Output the (X, Y) coordinate of the center of the cell containing the given text.  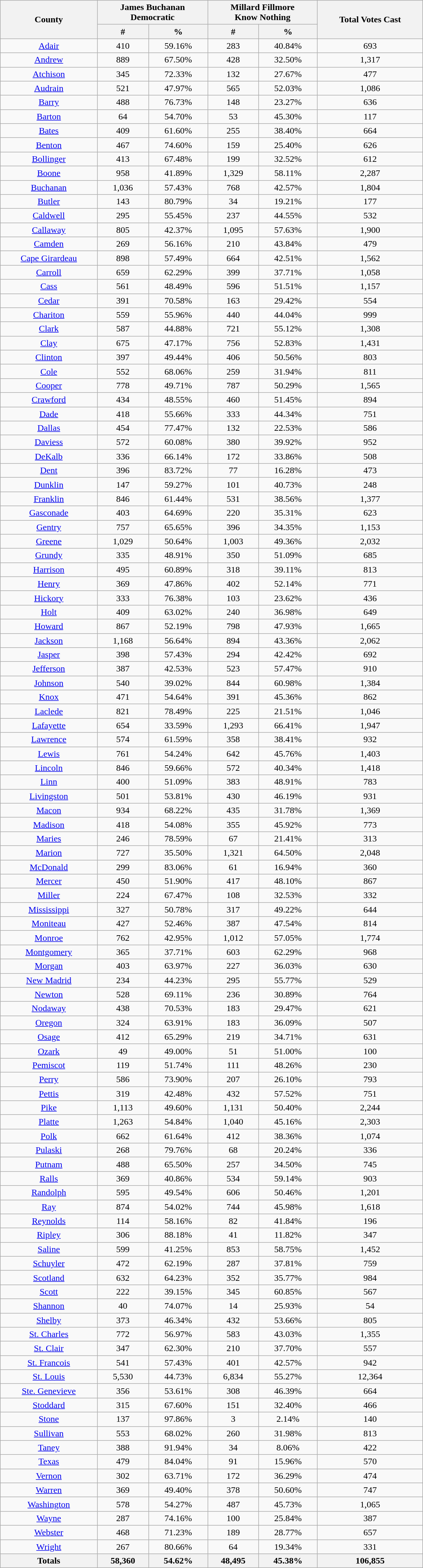
Taney (49, 1447)
63.02% (178, 612)
319 (123, 1093)
487 (233, 1504)
531 (233, 499)
40.34% (288, 768)
159 (233, 145)
12,364 (370, 1377)
427 (123, 924)
199 (233, 159)
54 (370, 1306)
30.89% (288, 994)
50.60% (288, 1490)
43.03% (288, 1334)
62.30% (178, 1349)
63.71% (178, 1476)
48.26% (288, 1065)
15.96% (288, 1462)
662 (123, 1136)
331 (370, 1546)
54.84% (178, 1122)
Pemiscot (49, 1065)
83.72% (178, 471)
38.36% (288, 1136)
65.65% (178, 527)
40.73% (288, 485)
Texas (49, 1462)
2,287 (370, 173)
20.24% (288, 1150)
38.41% (288, 740)
2,244 (370, 1108)
60.89% (178, 570)
45.73% (288, 1504)
57.63% (288, 230)
Dade (49, 414)
Bollinger (49, 159)
83.06% (178, 867)
16.94% (288, 867)
1,804 (370, 187)
Randolph (49, 1193)
County (49, 19)
51.00% (288, 1051)
302 (123, 1476)
34.35% (288, 527)
45.76% (288, 754)
Vernon (49, 1476)
Barton (49, 116)
388 (123, 1447)
1,308 (370, 329)
207 (233, 1079)
Totals (49, 1561)
48.10% (288, 881)
378 (233, 1490)
399 (233, 272)
428 (233, 60)
Linn (49, 782)
Stone (49, 1419)
Harrison (49, 570)
60.08% (178, 442)
236 (233, 994)
46.19% (288, 796)
Atchison (49, 74)
642 (233, 754)
61 (233, 867)
60.85% (288, 1292)
317 (233, 910)
Johnson (49, 683)
32.53% (288, 895)
534 (233, 1179)
Audrain (49, 88)
23.62% (288, 598)
Nodaway (49, 1009)
Cedar (49, 301)
64.69% (178, 513)
148 (233, 102)
47.86% (178, 584)
793 (370, 1079)
45.98% (288, 1207)
Total Votes Cast (370, 19)
61.44% (178, 499)
727 (123, 853)
Henry (49, 584)
Cape Girardeau (49, 258)
540 (123, 683)
56.64% (178, 640)
11.82% (288, 1235)
599 (123, 1249)
163 (233, 301)
37.70% (288, 1349)
570 (370, 1462)
111 (233, 1065)
36.09% (288, 1023)
14 (233, 1306)
49 (123, 1051)
862 (370, 697)
147 (123, 485)
454 (123, 428)
Boone (49, 173)
Lafayette (49, 725)
532 (370, 216)
Dallas (49, 428)
932 (370, 740)
91 (233, 1462)
Newton (49, 994)
596 (233, 286)
38.40% (288, 131)
Macon (49, 810)
29.47% (288, 1009)
1,384 (370, 683)
2,303 (370, 1122)
1,329 (233, 173)
315 (123, 1405)
54.64% (178, 697)
417 (233, 881)
400 (123, 782)
335 (123, 555)
49.40% (178, 1490)
73.90% (178, 1079)
77 (233, 471)
1,369 (370, 810)
57.49% (178, 258)
358 (233, 740)
63.91% (178, 1023)
528 (123, 994)
1,095 (233, 230)
757 (123, 527)
55.27% (288, 1377)
401 (233, 1363)
636 (370, 102)
Webster (49, 1532)
50.78% (178, 910)
Marion (49, 853)
Carroll (49, 272)
468 (123, 1532)
140 (370, 1419)
36.03% (288, 966)
2,032 (370, 541)
35.50% (178, 853)
Livingston (49, 796)
Montgomery (49, 952)
43.84% (288, 244)
27.67% (288, 74)
Miller (49, 895)
42.37% (178, 230)
Benton (49, 145)
55.66% (178, 414)
778 (123, 385)
6,834 (233, 1377)
101 (233, 485)
630 (370, 966)
25.40% (288, 145)
255 (233, 131)
910 (370, 669)
267 (123, 1546)
Platte (49, 1122)
67.60% (178, 1405)
50.46% (288, 1193)
761 (123, 754)
76.38% (178, 598)
397 (123, 357)
189 (233, 1532)
143 (123, 202)
McDonald (49, 867)
Howard (49, 626)
Morgan (49, 966)
332 (370, 895)
257 (233, 1164)
21.41% (288, 838)
473 (370, 471)
32.50% (288, 60)
23.27% (288, 102)
45.92% (288, 824)
53 (233, 116)
1,065 (370, 1504)
1,618 (370, 1207)
59.16% (178, 46)
771 (370, 584)
1,774 (370, 938)
61.64% (178, 1136)
237 (233, 216)
1,036 (123, 187)
220 (233, 513)
Pulaski (49, 1150)
45.16% (288, 1122)
Putnam (49, 1164)
440 (233, 315)
434 (123, 400)
53.61% (178, 1391)
308 (233, 1391)
Madison (49, 824)
32.52% (288, 159)
269 (123, 244)
49.54% (178, 1193)
68.22% (178, 810)
1,565 (370, 385)
56.97% (178, 1334)
47.17% (178, 343)
51.45% (288, 400)
356 (123, 1391)
383 (233, 782)
59.27% (178, 485)
Polk (49, 1136)
Laclede (49, 711)
65.29% (178, 1037)
693 (370, 46)
51.51% (288, 286)
42.48% (178, 1093)
685 (370, 555)
984 (370, 1277)
603 (233, 952)
Wright (49, 1546)
49.00% (178, 1051)
52.46% (178, 924)
1,452 (370, 1249)
Shelby (49, 1320)
39.15% (178, 1292)
50.56% (288, 357)
55.12% (288, 329)
583 (233, 1334)
Knox (49, 697)
151 (233, 1405)
Mississippi (49, 910)
324 (123, 1023)
45.36% (288, 697)
61.60% (178, 131)
70.58% (178, 301)
49.60% (178, 1108)
764 (370, 994)
80.66% (178, 1546)
768 (233, 187)
31.98% (288, 1433)
55.96% (178, 315)
Caldwell (49, 216)
692 (370, 655)
48.55% (178, 400)
553 (123, 1433)
103 (233, 598)
450 (123, 881)
Cooper (49, 385)
57.05% (288, 938)
Jasper (49, 655)
Clinton (49, 357)
578 (123, 1504)
Dunklin (49, 485)
25.84% (288, 1518)
177 (370, 202)
552 (123, 371)
606 (233, 1193)
495 (123, 570)
25.93% (288, 1306)
1,012 (233, 938)
844 (233, 683)
230 (370, 1065)
Pike (49, 1108)
783 (370, 782)
352 (233, 1277)
1,293 (233, 725)
507 (370, 1023)
St. Charles (49, 1334)
402 (233, 584)
567 (370, 1292)
903 (370, 1179)
74.16% (178, 1518)
821 (123, 711)
225 (233, 711)
Clay (49, 343)
744 (233, 1207)
406 (233, 357)
657 (370, 1532)
42.42% (288, 655)
559 (123, 315)
Lewis (49, 754)
1,029 (123, 541)
41.84% (288, 1221)
19.34% (288, 1546)
40 (123, 1306)
50.64% (178, 541)
77.47% (178, 428)
224 (123, 895)
Andrew (49, 60)
523 (233, 669)
58.11% (288, 173)
227 (233, 966)
398 (123, 655)
44.73% (178, 1377)
70.53% (178, 1009)
28.77% (288, 1532)
472 (123, 1263)
Perry (49, 1079)
240 (233, 612)
1,900 (370, 230)
Crawford (49, 400)
114 (123, 1221)
67 (233, 838)
37.81% (288, 1263)
36.98% (288, 612)
57.47% (288, 669)
931 (370, 796)
54.24% (178, 754)
Buchanan (49, 187)
38.56% (288, 499)
898 (123, 258)
46.39% (288, 1391)
22.53% (288, 428)
721 (233, 329)
39.02% (178, 683)
Saline (49, 1249)
53.81% (178, 796)
James BuchananDemocratic (153, 13)
Ralls (49, 1179)
58.75% (288, 1249)
51.90% (178, 881)
Maries (49, 838)
2,048 (370, 853)
64.50% (288, 853)
64.23% (178, 1277)
108 (233, 895)
Daviess (49, 442)
Stoddard (49, 1405)
49.22% (288, 910)
119 (123, 1065)
Cole (49, 371)
Ste. Genevieve (49, 1391)
36.29% (288, 1476)
649 (370, 612)
1,317 (370, 60)
350 (233, 555)
565 (233, 88)
54.08% (178, 824)
68 (233, 1150)
Shannon (49, 1306)
New Madrid (49, 980)
34.71% (288, 1037)
422 (370, 1447)
54.02% (178, 1207)
49.71% (178, 385)
Warren (49, 1490)
47.54% (288, 924)
54.62% (178, 1561)
57.52% (288, 1093)
318 (233, 570)
51 (233, 1051)
460 (233, 400)
477 (370, 74)
595 (123, 1193)
561 (123, 286)
47.93% (288, 626)
Ozark (49, 1051)
29.42% (288, 301)
42.51% (288, 258)
1,003 (233, 541)
1,058 (370, 272)
803 (370, 357)
41.25% (178, 1249)
Moniteau (49, 924)
39.11% (288, 570)
Scott (49, 1292)
52.14% (288, 584)
44.23% (178, 980)
Callaway (49, 230)
Grundy (49, 555)
DeKalb (49, 456)
45.38% (288, 1561)
Pettis (49, 1093)
508 (370, 456)
Jackson (49, 640)
33.59% (178, 725)
8.06% (288, 1447)
Clark (49, 329)
874 (123, 1207)
631 (370, 1037)
612 (370, 159)
42.53% (178, 669)
67.47% (178, 895)
78.49% (178, 711)
31.78% (288, 810)
222 (123, 1292)
48.49% (178, 286)
32.40% (288, 1405)
Millard FillmoreKnow Nothing (263, 13)
106,855 (370, 1561)
Sullivan (49, 1433)
467 (123, 145)
Hickory (49, 598)
88.18% (178, 1235)
Schuyler (49, 1263)
435 (233, 810)
97.86% (178, 1419)
Camden (49, 244)
1,947 (370, 725)
76.73% (178, 102)
59.14% (288, 1179)
313 (370, 838)
1,201 (370, 1193)
1,086 (370, 88)
72.33% (178, 74)
471 (123, 697)
43.36% (288, 640)
373 (123, 1320)
1,046 (370, 711)
3 (233, 1419)
1,153 (370, 527)
541 (123, 1363)
745 (370, 1164)
413 (123, 159)
Scotland (49, 1277)
554 (370, 301)
430 (233, 796)
39.92% (288, 442)
Jefferson (49, 669)
31.94% (288, 371)
621 (370, 1009)
219 (233, 1037)
Chariton (49, 315)
Bates (49, 131)
63.97% (178, 966)
45.30% (288, 116)
234 (123, 980)
16.28% (288, 471)
61.59% (178, 740)
747 (370, 1490)
55.77% (288, 980)
1,562 (370, 258)
44.34% (288, 414)
814 (370, 924)
1,431 (370, 343)
26.10% (288, 1079)
529 (370, 980)
52.03% (288, 88)
259 (233, 371)
1,113 (123, 1108)
54.27% (178, 1504)
Lawrence (49, 740)
79.76% (178, 1150)
Reynolds (49, 1221)
2.14% (288, 1419)
21.51% (288, 711)
798 (233, 626)
436 (370, 598)
Oregon (49, 1023)
55.45% (178, 216)
34.50% (288, 1164)
196 (370, 1221)
Washington (49, 1504)
268 (123, 1150)
246 (123, 838)
1,074 (370, 1136)
1,157 (370, 286)
1,040 (233, 1122)
675 (123, 343)
438 (123, 1009)
67.48% (178, 159)
46.34% (178, 1320)
474 (370, 1476)
853 (233, 1249)
Gasconade (49, 513)
999 (370, 315)
40.84% (288, 46)
49.36% (288, 541)
51.74% (178, 1065)
50.40% (288, 1108)
68.02% (178, 1433)
50.29% (288, 385)
410 (123, 46)
74.60% (178, 145)
42.95% (178, 938)
117 (370, 116)
71.23% (178, 1532)
74.07% (178, 1306)
Mercer (49, 881)
787 (233, 385)
52.83% (288, 343)
58.16% (178, 1221)
632 (123, 1277)
Adair (49, 46)
557 (370, 1349)
248 (370, 485)
942 (370, 1363)
1,377 (370, 499)
365 (123, 952)
623 (370, 513)
53.66% (288, 1320)
968 (370, 952)
Barry (49, 102)
Monroe (49, 938)
521 (123, 88)
St. Francois (49, 1363)
44.55% (288, 216)
Franklin (49, 499)
654 (123, 725)
360 (370, 867)
Lincoln (49, 768)
78.59% (178, 838)
772 (123, 1334)
811 (370, 371)
260 (233, 1433)
1,168 (123, 640)
644 (370, 910)
59.66% (178, 768)
Wayne (49, 1518)
82 (233, 1221)
84.04% (178, 1462)
33.86% (288, 456)
66.14% (178, 456)
Butler (49, 202)
327 (123, 910)
35.77% (288, 1277)
40.86% (178, 1179)
659 (123, 272)
35.31% (288, 513)
466 (370, 1405)
19.21% (288, 202)
5,530 (123, 1377)
60.98% (288, 683)
355 (233, 824)
Ray (49, 1207)
626 (370, 145)
1,321 (233, 853)
47.97% (178, 88)
54.70% (178, 116)
Cass (49, 286)
306 (123, 1235)
Ripley (49, 1235)
Holt (49, 612)
52.19% (178, 626)
Dent (49, 471)
44.88% (178, 329)
934 (123, 810)
587 (123, 329)
294 (233, 655)
44.04% (288, 315)
299 (123, 867)
58,360 (123, 1561)
Osage (49, 1037)
80.79% (178, 202)
762 (123, 938)
69.11% (178, 994)
1,263 (123, 1122)
66.41% (288, 725)
67.50% (178, 60)
1,665 (370, 626)
773 (370, 824)
1,418 (370, 768)
137 (123, 1419)
49.44% (178, 357)
889 (123, 60)
65.50% (178, 1164)
1,131 (233, 1108)
Greene (49, 541)
759 (370, 1263)
Gentry (49, 527)
48,495 (233, 1561)
283 (233, 46)
952 (370, 442)
St. Louis (49, 1377)
958 (123, 173)
41.89% (178, 173)
756 (233, 343)
380 (233, 442)
1,403 (370, 754)
501 (123, 796)
68.06% (178, 371)
41 (233, 1235)
574 (123, 740)
1,355 (370, 1334)
St. Clair (49, 1349)
91.94% (178, 1447)
2,062 (370, 640)
62.19% (178, 1263)
56.16% (178, 244)
